Return [x, y] of the center of cell containing provided text 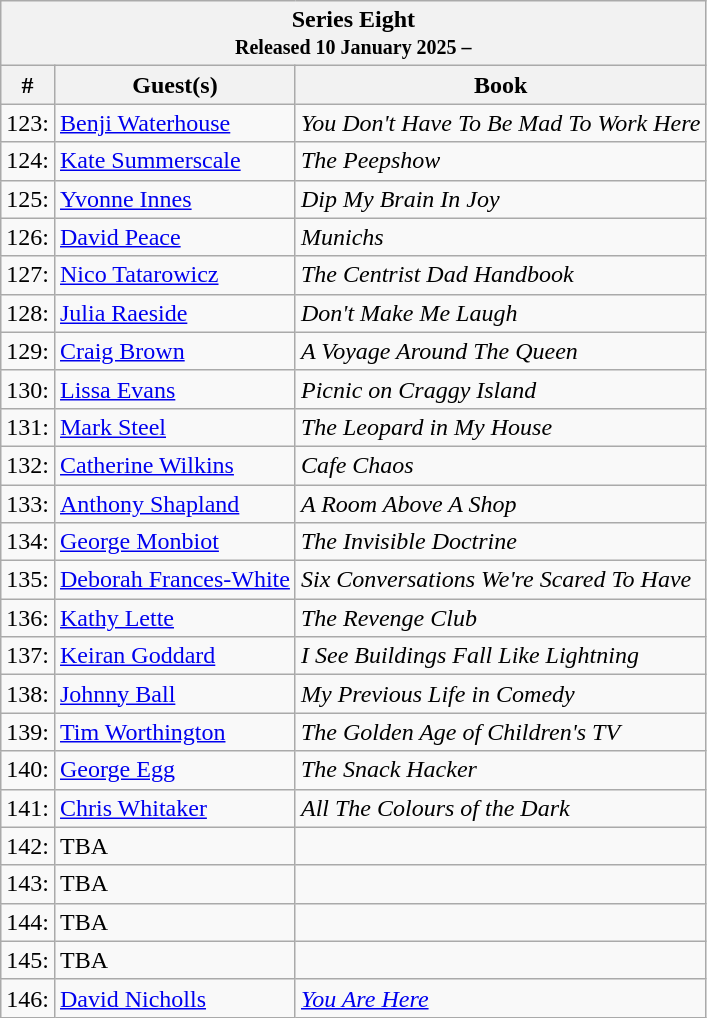
Munichs [500, 237]
141: [28, 808]
Chris Whitaker [174, 808]
Tim Worthington [174, 732]
Book [500, 85]
138: [28, 694]
Johnny Ball [174, 694]
I See Buildings Fall Like Lightning [500, 656]
Kate Summerscale [174, 161]
125: [28, 199]
The Peepshow [500, 161]
Don't Make Me Laugh [500, 313]
126: [28, 237]
124: [28, 161]
Deborah Frances-White [174, 580]
145: [28, 960]
129: [28, 351]
Lissa Evans [174, 389]
123: [28, 123]
136: [28, 618]
Series EightReleased 10 January 2025 – [354, 34]
144: [28, 922]
131: [28, 427]
128: [28, 313]
Nico Tatarowicz [174, 275]
133: [28, 503]
Benji Waterhouse [174, 123]
134: [28, 542]
Keiran Goddard [174, 656]
David Nicholls [174, 998]
Catherine Wilkins [174, 465]
The Centrist Dad Handbook [500, 275]
146: [28, 998]
Anthony Shapland [174, 503]
You Don't Have To Be Mad To Work Here [500, 123]
# [28, 85]
A Room Above A Shop [500, 503]
George Egg [174, 770]
132: [28, 465]
Six Conversations We're Scared To Have [500, 580]
You Are Here [500, 998]
David Peace [174, 237]
135: [28, 580]
A Voyage Around The Queen [500, 351]
The Invisible Doctrine [500, 542]
140: [28, 770]
130: [28, 389]
The Leopard in My House [500, 427]
Picnic on Craggy Island [500, 389]
The Snack Hacker [500, 770]
143: [28, 884]
Cafe Chaos [500, 465]
Guest(s) [174, 85]
The Golden Age of Children's TV [500, 732]
Mark Steel [174, 427]
Julia Raeside [174, 313]
Craig Brown [174, 351]
Dip My Brain In Joy [500, 199]
127: [28, 275]
142: [28, 846]
139: [28, 732]
All The Colours of the Dark [500, 808]
The Revenge Club [500, 618]
George Monbiot [174, 542]
My Previous Life in Comedy [500, 694]
Kathy Lette [174, 618]
Yvonne Innes [174, 199]
137: [28, 656]
